Locate the cell with the specified text and output its [x, y] center coordinate. 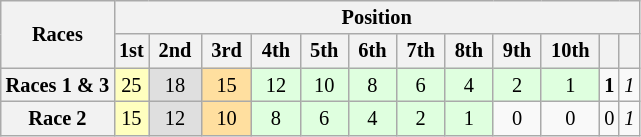
10th [570, 51]
25 [132, 85]
Races [58, 34]
5th [324, 51]
Race 2 [58, 118]
1st [132, 51]
2nd [176, 51]
7th [420, 51]
3rd [226, 51]
18 [176, 85]
9th [517, 51]
Races 1 & 3 [58, 85]
Position [376, 17]
4th [276, 51]
6th [372, 51]
8th [469, 51]
